Return the [x, y] coordinate for the center point of the cell that contains the specified text.  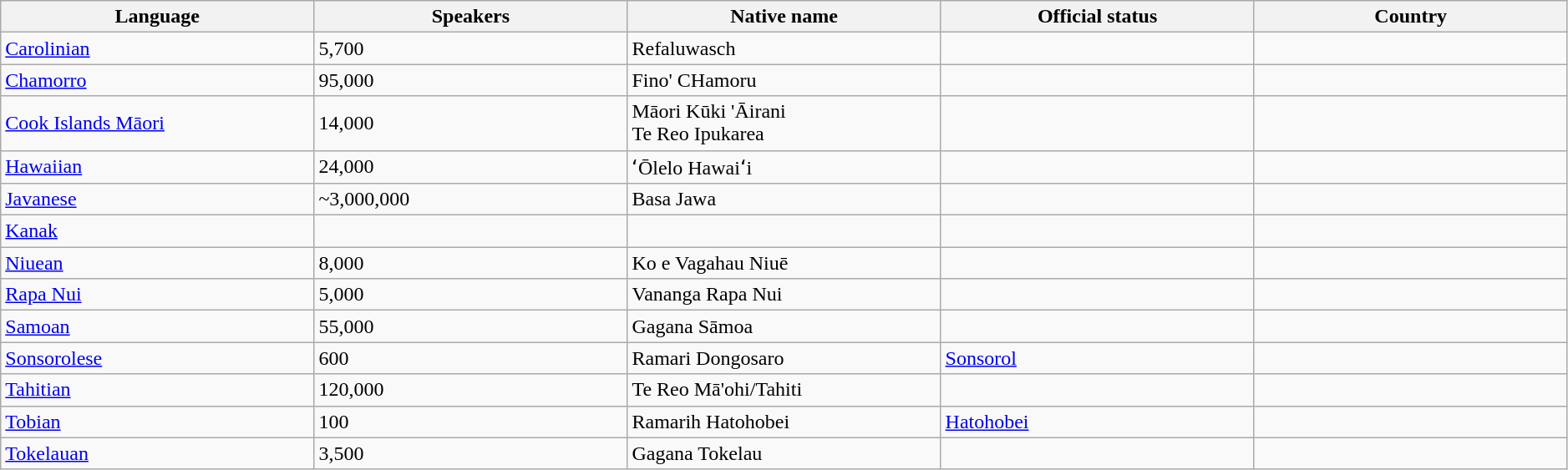
Ramarih Hatohobei [784, 422]
Gagana Tokelau [784, 453]
5,700 [471, 48]
Niuean [157, 263]
Sonsorolese [157, 358]
Tokelauan [157, 453]
Vananga Rapa Nui [784, 295]
24,000 [471, 167]
Tahitian [157, 390]
Sonsorol [1098, 358]
~3,000,000 [471, 200]
95,000 [471, 80]
Country [1410, 17]
120,000 [471, 390]
Kanak [157, 231]
Language [157, 17]
Samoan [157, 326]
Cook Islands Māori [157, 124]
Refaluwasch [784, 48]
Carolinian [157, 48]
Fino' CHamoru [784, 80]
Hatohobei [1098, 422]
600 [471, 358]
Rapa Nui [157, 295]
14,000 [471, 124]
Javanese [157, 200]
100 [471, 422]
ʻŌlelo Hawaiʻi [784, 167]
Ramari Dongosaro [784, 358]
Māori Kūki 'Āirani Te Reo Ipukarea [784, 124]
Hawaiian [157, 167]
Gagana Sāmoa [784, 326]
Chamorro [157, 80]
Te Reo Mā'ohi/Tahiti [784, 390]
Ko e Vagahau Niuē [784, 263]
Speakers [471, 17]
Basa Jawa [784, 200]
3,500 [471, 453]
Official status [1098, 17]
Tobian [157, 422]
55,000 [471, 326]
5,000 [471, 295]
Native name [784, 17]
8,000 [471, 263]
